Return [x, y] of the center of cell containing provided text 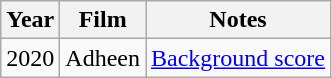
Notes [238, 20]
Background score [238, 58]
2020 [30, 58]
Film [103, 20]
Year [30, 20]
Adheen [103, 58]
